Identify which cell holds the provided text, then report its (X, Y) central coordinate. 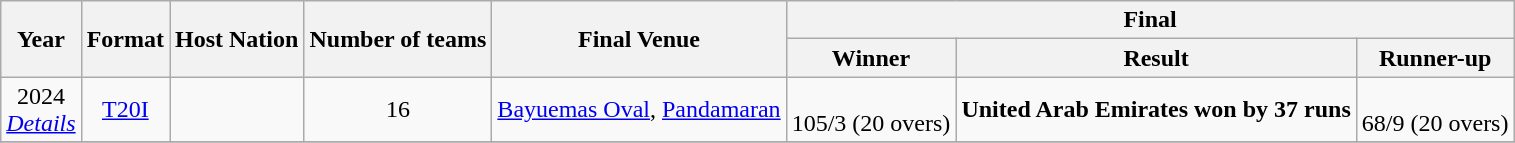
Format (125, 39)
105/3 (20 overs) (871, 110)
Result (1156, 58)
16 (398, 110)
Bayuemas Oval, Pandamaran (639, 110)
T20I (125, 110)
Year (41, 39)
Number of teams (398, 39)
2024Details (41, 110)
Final (1150, 20)
United Arab Emirates won by 37 runs (1156, 110)
Host Nation (237, 39)
Winner (871, 58)
Runner-up (1435, 58)
Final Venue (639, 39)
68/9 (20 overs) (1435, 110)
